Scan for the cell matching the given text and deliver its [x, y] coordinate at center. 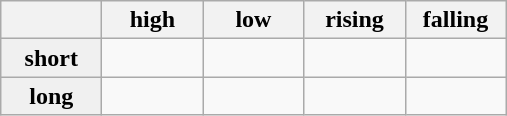
short [52, 58]
low [254, 20]
long [52, 96]
high [152, 20]
rising [354, 20]
falling [456, 20]
